Return [x, y] of the center of cell containing provided text 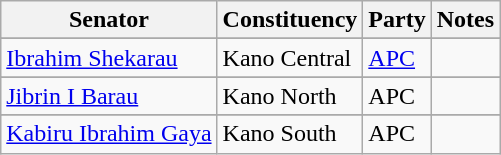
Senator [109, 20]
Constituency [290, 20]
Kano Central [290, 58]
Ibrahim Shekarau [109, 58]
Kano North [290, 96]
Jibrin I Barau [109, 96]
Kano South [290, 134]
Party [397, 20]
Notes [465, 20]
Kabiru Ibrahim Gaya [109, 134]
